Extract the [X, Y] coordinate from the center of the cell holding the provided text.  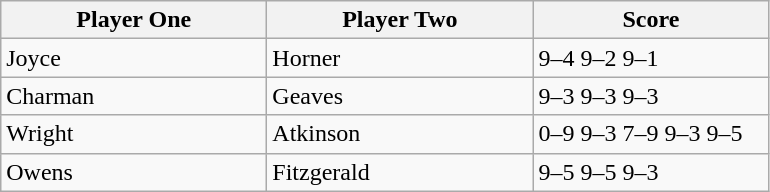
Score [651, 20]
Wright [134, 134]
Player One [134, 20]
Player Two [400, 20]
9–5 9–5 9–3 [651, 172]
Owens [134, 172]
9–4 9–2 9–1 [651, 58]
Charman [134, 96]
Atkinson [400, 134]
Fitzgerald [400, 172]
0–9 9–3 7–9 9–3 9–5 [651, 134]
Joyce [134, 58]
9–3 9–3 9–3 [651, 96]
Geaves [400, 96]
Horner [400, 58]
